Capture the cell that displays the provided text and extract its (x, y) central coordinate. 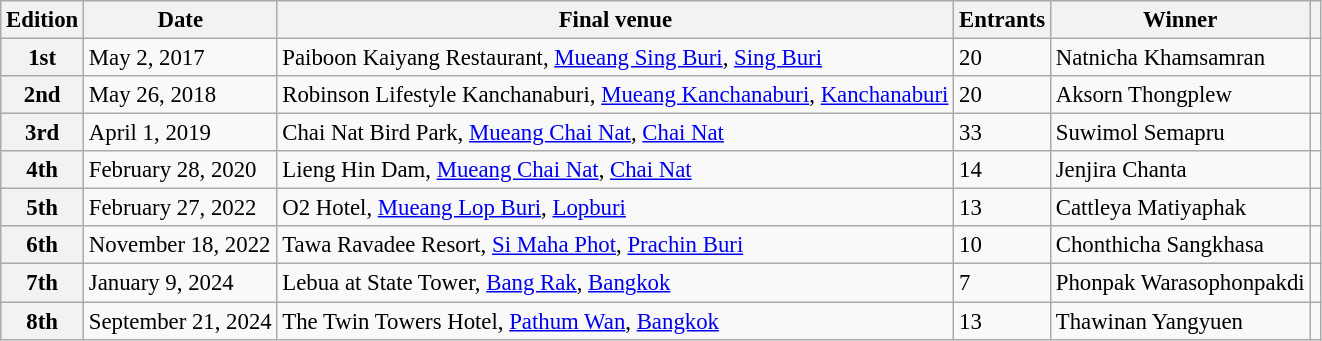
Suwimol Semapru (1180, 133)
5th (42, 208)
7th (42, 283)
Natnicha Khamsamran (1180, 58)
Date (180, 20)
Lebua at State Tower, Bang Rak, Bangkok (616, 283)
3rd (42, 133)
Aksorn Thongplew (1180, 95)
33 (1002, 133)
2nd (42, 95)
Tawa Ravadee Resort, Si Maha Phot, Prachin Buri (616, 245)
Robinson Lifestyle Kanchanaburi, Mueang Kanchanaburi, Kanchanaburi (616, 95)
Final venue (616, 20)
Chai Nat Bird Park, Mueang Chai Nat, Chai Nat (616, 133)
Edition (42, 20)
14 (1002, 170)
10 (1002, 245)
Winner (1180, 20)
February 27, 2022 (180, 208)
November 18, 2022 (180, 245)
O2 Hotel, Mueang Lop Buri, Lopburi (616, 208)
Phonpak Warasophonpakdi (1180, 283)
September 21, 2024 (180, 321)
The Twin Towers Hotel, Pathum Wan, Bangkok (616, 321)
4th (42, 170)
February 28, 2020 (180, 170)
Paiboon Kaiyang Restaurant, Mueang Sing Buri, Sing Buri (616, 58)
6th (42, 245)
Jenjira Chanta (1180, 170)
April 1, 2019 (180, 133)
May 26, 2018 (180, 95)
7 (1002, 283)
Thawinan Yangyuen (1180, 321)
January 9, 2024 (180, 283)
Entrants (1002, 20)
1st (42, 58)
Lieng Hin Dam, Mueang Chai Nat, Chai Nat (616, 170)
Chonthicha Sangkhasa (1180, 245)
8th (42, 321)
May 2, 2017 (180, 58)
Cattleya Matiyaphak (1180, 208)
